Return the (X, Y) coordinate for the center point of the cell that contains the specified text.  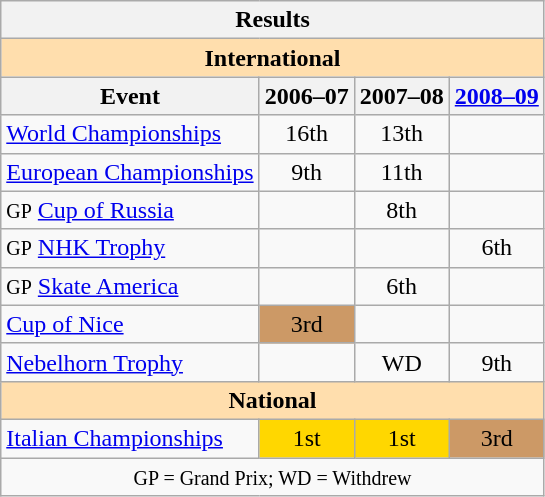
2006–07 (306, 96)
16th (306, 134)
International (273, 58)
8th (402, 210)
Event (130, 96)
2008–09 (496, 96)
European Championships (130, 172)
Italian Championships (130, 438)
11th (402, 172)
World Championships (130, 134)
GP NHK Trophy (130, 248)
Results (273, 20)
GP Skate America (130, 286)
2007–08 (402, 96)
GP Cup of Russia (130, 210)
Cup of Nice (130, 324)
13th (402, 134)
National (273, 400)
Nebelhorn Trophy (130, 362)
GP = Grand Prix; WD = Withdrew (273, 477)
WD (402, 362)
